Extract the [X, Y] coordinate from the center of the cell holding the provided text.  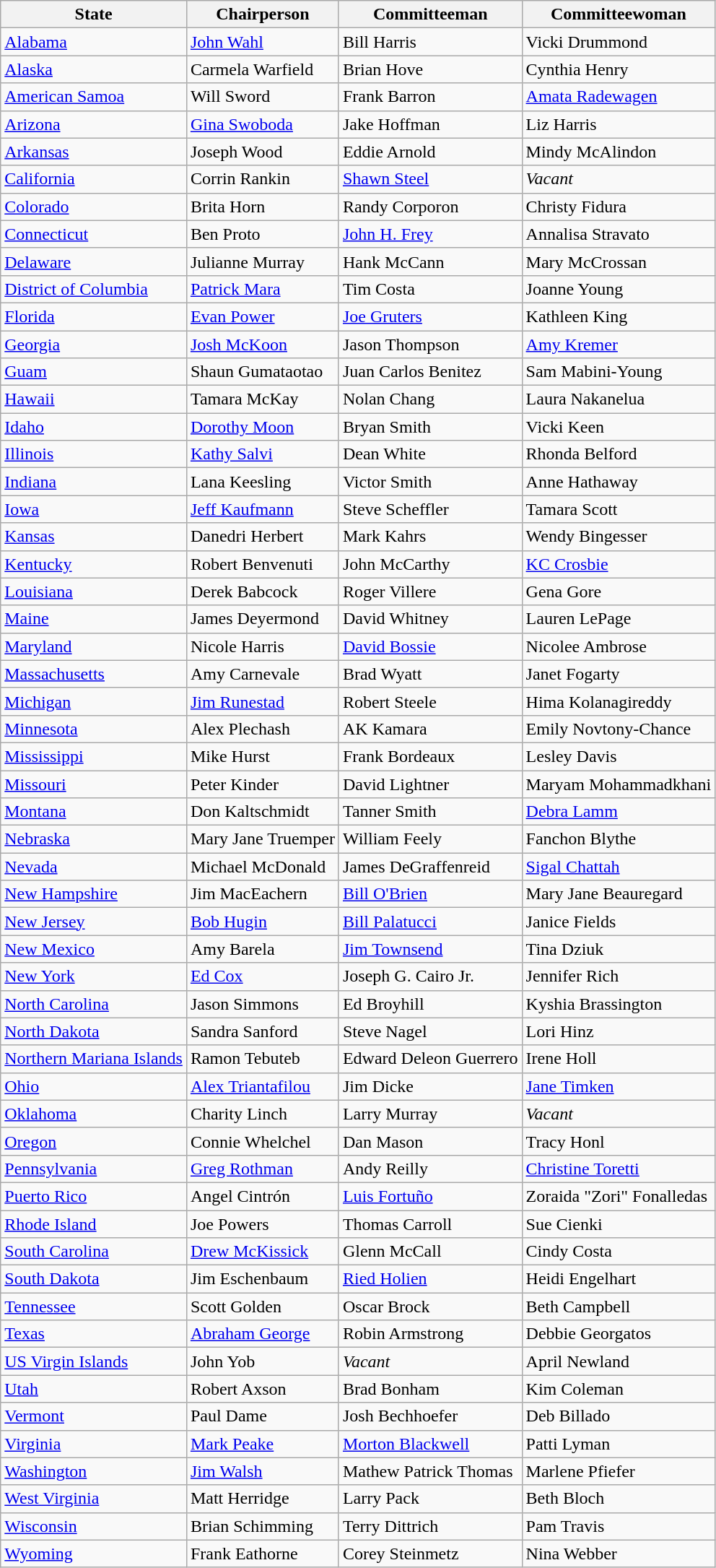
Montana [94, 812]
North Carolina [94, 1004]
Luis Fortuño [430, 1196]
Jason Thompson [430, 345]
Lori Hinz [619, 1031]
Mary Jane Beauregard [619, 894]
Abraham George [263, 1334]
Patti Lyman [619, 1444]
Mark Peake [263, 1444]
Drew McKissick [263, 1252]
Oscar Brock [430, 1307]
Dan Mason [430, 1141]
Massachusetts [94, 674]
James Deyermond [263, 619]
Mike Hurst [263, 756]
Ben Proto [263, 234]
Georgia [94, 345]
Iowa [94, 509]
Wyoming [94, 1554]
California [94, 179]
Scott Golden [263, 1307]
Joseph Wood [263, 152]
Kim Coleman [619, 1389]
Virginia [94, 1444]
Ohio [94, 1086]
Ed Cox [263, 976]
Robert Axson [263, 1389]
Ed Broyhill [430, 1004]
Amy Kremer [619, 345]
Jake Hoffman [430, 124]
Angel Cintrón [263, 1196]
Carmela Warfield [263, 69]
Debbie Georgatos [619, 1334]
Mathew Patrick Thomas [430, 1471]
Eddie Arnold [430, 152]
Tanner Smith [430, 812]
John H. Frey [430, 234]
John McCarthy [430, 564]
Jim Dicke [430, 1086]
Colorado [94, 207]
Shawn Steel [430, 179]
US Virgin Islands [94, 1361]
Committeeman [430, 14]
Jane Timken [619, 1086]
David Bossie [430, 646]
Sandra Sanford [263, 1031]
Robert Benvenuti [263, 564]
Bob Hugin [263, 922]
AK Kamara [430, 729]
Bill Harris [430, 42]
Nicolee Ambrose [619, 646]
Mississippi [94, 756]
Juan Carlos Benitez [430, 372]
David Lightner [430, 784]
Jeff Kaufmann [263, 509]
Greg Rothman [263, 1169]
Janice Fields [619, 922]
State [94, 14]
Charity Linch [263, 1114]
Beth Campbell [619, 1307]
Rhonda Belford [619, 454]
Hank McCann [430, 261]
Joe Powers [263, 1224]
Paul Dame [263, 1416]
Bryan Smith [430, 427]
Josh McKoon [263, 345]
Tina Dziuk [619, 949]
Janet Fogarty [619, 674]
Anne Hathaway [619, 482]
Idaho [94, 427]
American Samoa [94, 97]
Amata Radewagen [619, 97]
Arizona [94, 124]
Corey Steinmetz [430, 1554]
Zoraida "Zori" Fonalledas [619, 1196]
KC Crosbie [619, 564]
Mary Jane Truemper [263, 839]
Guam [94, 372]
Minnesota [94, 729]
Jennifer Rich [619, 976]
Josh Bechhoefer [430, 1416]
Kathy Salvi [263, 454]
Amy Carnevale [263, 674]
Dorothy Moon [263, 427]
Texas [94, 1334]
Steve Nagel [430, 1031]
Corrin Rankin [263, 179]
Glenn McCall [430, 1252]
Northern Mariana Islands [94, 1059]
Bill Palatucci [430, 922]
Frank Eathorne [263, 1554]
Brian Hove [430, 69]
Alabama [94, 42]
Nevada [94, 867]
Roger Villere [430, 592]
Maryland [94, 646]
Annalisa Stravato [619, 234]
Washington [94, 1471]
Fanchon Blythe [619, 839]
Ramon Tebuteb [263, 1059]
Alex Triantafilou [263, 1086]
Kansas [94, 537]
Andy Reilly [430, 1169]
Lauren LePage [619, 619]
Jim Eschenbaum [263, 1279]
Tamara McKay [263, 399]
New Jersey [94, 922]
Utah [94, 1389]
Wisconsin [94, 1526]
Beth Bloch [619, 1499]
Nebraska [94, 839]
Connie Whelchel [263, 1141]
Heidi Engelhart [619, 1279]
Irene Holl [619, 1059]
Committeewoman [619, 14]
Florida [94, 316]
Matt Herridge [263, 1499]
Marlene Pfiefer [619, 1471]
Pennsylvania [94, 1169]
Tamara Scott [619, 509]
Nina Webber [619, 1554]
Brad Bonham [430, 1389]
Jason Simmons [263, 1004]
Lana Keesling [263, 482]
Maine [94, 619]
Morton Blackwell [430, 1444]
Hima Kolanagireddy [619, 701]
North Dakota [94, 1031]
John Wahl [263, 42]
Joe Gruters [430, 316]
Alex Plechash [263, 729]
Sue Cienki [619, 1224]
Victor Smith [430, 482]
Kyshia Brassington [619, 1004]
Christine Toretti [619, 1169]
New York [94, 976]
Alaska [94, 69]
Kathleen King [619, 316]
Arkansas [94, 152]
Derek Babcock [263, 592]
Laura Nakanelua [619, 399]
South Carolina [94, 1252]
Tracy Honl [619, 1141]
Dean White [430, 454]
Nicole Harris [263, 646]
Maryam Mohammadkhani [619, 784]
Peter Kinder [263, 784]
Jim Runestad [263, 701]
Rhode Island [94, 1224]
Frank Bordeaux [430, 756]
Emily Novtony-Chance [619, 729]
Tennessee [94, 1307]
Debra Lamm [619, 812]
South Dakota [94, 1279]
Cynthia Henry [619, 69]
New Mexico [94, 949]
West Virginia [94, 1499]
Thomas Carroll [430, 1224]
Vermont [94, 1416]
Liz Harris [619, 124]
Edward Deleon Guerrero [430, 1059]
Ried Holien [430, 1279]
Connecticut [94, 234]
Vicki Drummond [619, 42]
Missouri [94, 784]
Lesley Davis [619, 756]
James DeGraffenreid [430, 867]
Pam Travis [619, 1526]
Jim MacEachern [263, 894]
Brad Wyatt [430, 674]
Gena Gore [619, 592]
Nolan Chang [430, 399]
Puerto Rico [94, 1196]
Tim Costa [430, 289]
Jim Walsh [263, 1471]
Evan Power [263, 316]
Delaware [94, 261]
Indiana [94, 482]
Robin Armstrong [430, 1334]
Mindy McAlindon [619, 152]
Michigan [94, 701]
Hawaii [94, 399]
Steve Scheffler [430, 509]
Mark Kahrs [430, 537]
Will Sword [263, 97]
Deb Billado [619, 1416]
Michael McDonald [263, 867]
Illinois [94, 454]
Cindy Costa [619, 1252]
William Feely [430, 839]
John Yob [263, 1361]
Sigal Chattah [619, 867]
Brian Schimming [263, 1526]
Terry Dittrich [430, 1526]
Mary McCrossan [619, 261]
Sam Mabini-Young [619, 372]
Oklahoma [94, 1114]
Louisiana [94, 592]
April Newland [619, 1361]
Kentucky [94, 564]
Randy Corporon [430, 207]
Oregon [94, 1141]
Don Kaltschmidt [263, 812]
Chairperson [263, 14]
Larry Pack [430, 1499]
Patrick Mara [263, 289]
Frank Barron [430, 97]
New Hampshire [94, 894]
Bill O'Brien [430, 894]
Danedri Herbert [263, 537]
Wendy Bingesser [619, 537]
Jim Townsend [430, 949]
Christy Fidura [619, 207]
Joseph G. Cairo Jr. [430, 976]
Vicki Keen [619, 427]
Amy Barela [263, 949]
Shaun Gumataotao [263, 372]
David Whitney [430, 619]
District of Columbia [94, 289]
Joanne Young [619, 289]
Robert Steele [430, 701]
Julianne Murray [263, 261]
Brita Horn [263, 207]
Larry Murray [430, 1114]
Gina Swoboda [263, 124]
